Identify which cell holds the provided text, then report its (X, Y) central coordinate. 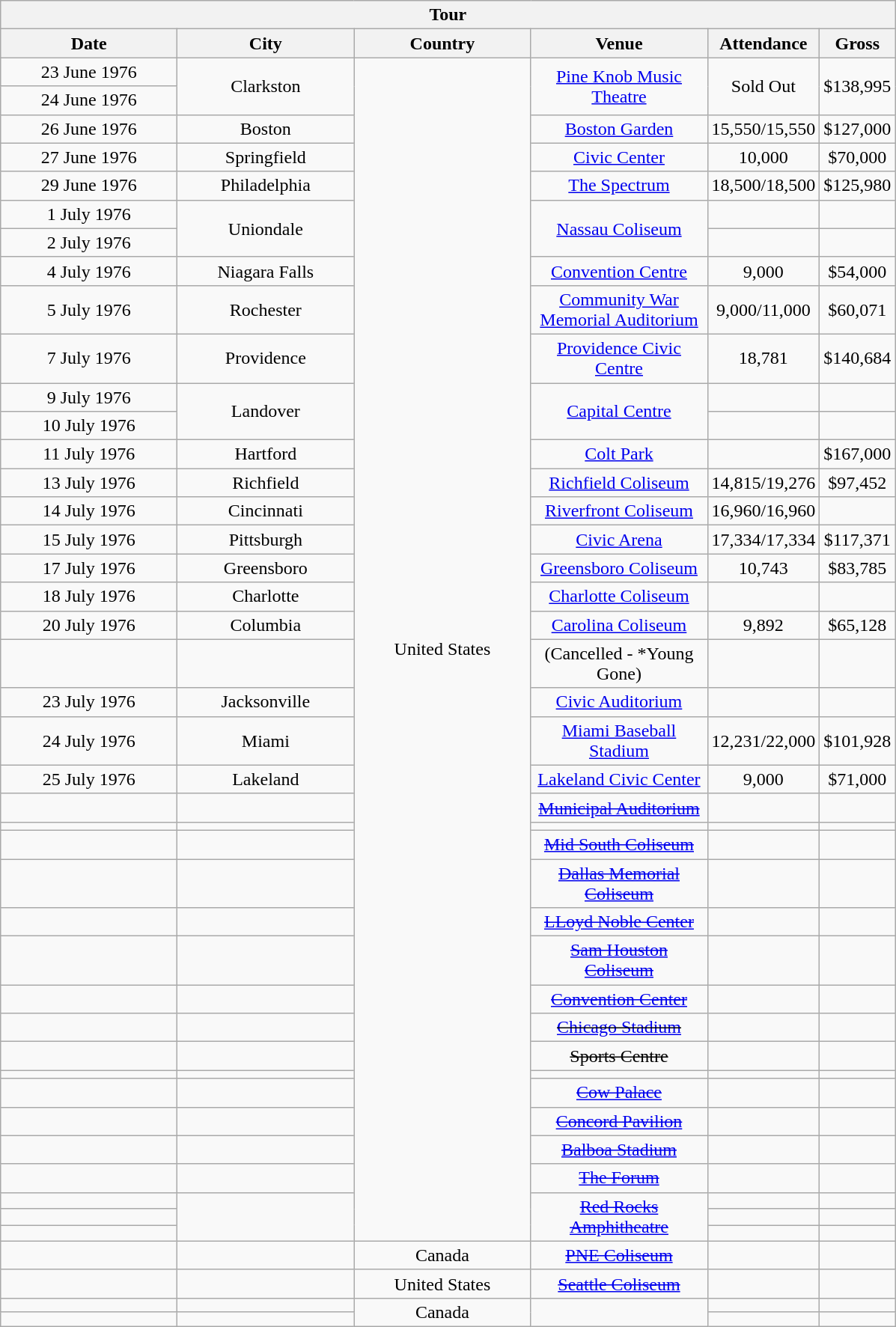
Balboa Stadium (619, 1150)
Red Rocks Amphitheatre (619, 1217)
$60,071 (858, 310)
Pine Knob Music Theatre (619, 86)
18,781 (764, 358)
Colt Park (619, 454)
Tour (448, 15)
$167,000 (858, 454)
Civic Auditorium (619, 702)
Clarkston (266, 86)
Date (89, 43)
Concord Pavilion (619, 1121)
9,000/11,000 (764, 310)
Sam Houston Coliseum (619, 961)
Civic Center (619, 157)
Philadelphia (266, 186)
Capital Centre (619, 412)
$127,000 (858, 129)
11 July 1976 (89, 454)
24 July 1976 (89, 741)
25 July 1976 (89, 779)
$65,128 (858, 625)
LLoyd Noble Center (619, 922)
10,000 (764, 157)
Gross (858, 43)
$71,000 (858, 779)
Convention Centre (619, 271)
$70,000 (858, 157)
Charlotte Coliseum (619, 597)
Jacksonville (266, 702)
5 July 1976 (89, 310)
Cow Palace (619, 1093)
Venue (619, 43)
$117,371 (858, 540)
$54,000 (858, 271)
1 July 1976 (89, 214)
15 July 1976 (89, 540)
Rochester (266, 310)
17 July 1976 (89, 568)
$125,980 (858, 186)
17,334/17,334 (764, 540)
24 June 1976 (89, 100)
23 June 1976 (89, 72)
23 July 1976 (89, 702)
Dallas Memorial Coliseum (619, 883)
9,892 (764, 625)
$83,785 (858, 568)
$140,684 (858, 358)
Carolina Coliseum (619, 625)
Springfield (266, 157)
Greensboro (266, 568)
Nassau Coliseum (619, 228)
Country (442, 43)
Richfield (266, 483)
Columbia (266, 625)
Lakeland Civic Center (619, 779)
27 June 1976 (89, 157)
Civic Arena (619, 540)
PNE Coliseum (619, 1255)
Convention Center (619, 999)
Riverfront Coliseum (619, 511)
Miami Baseball Stadium (619, 741)
10,743 (764, 568)
City (266, 43)
7 July 1976 (89, 358)
Pittsburgh (266, 540)
Chicago Stadium (619, 1028)
Landover (266, 412)
Seattle Coliseum (619, 1284)
Boston (266, 129)
Community War Memorial Auditorium (619, 310)
Miami (266, 741)
Charlotte (266, 597)
Uniondale (266, 228)
Richfield Coliseum (619, 483)
Lakeland (266, 779)
16,960/16,960 (764, 511)
$138,995 (858, 86)
$97,452 (858, 483)
Providence (266, 358)
29 June 1976 (89, 186)
Sports Centre (619, 1056)
Cincinnati (266, 511)
Attendance (764, 43)
9 July 1976 (89, 397)
Sold Out (764, 86)
Boston Garden (619, 129)
Mid South Coliseum (619, 844)
14 July 1976 (89, 511)
18 July 1976 (89, 597)
(Cancelled - *Young Gone) (619, 663)
18,500/18,500 (764, 186)
Greensboro Coliseum (619, 568)
Providence Civic Centre (619, 358)
10 July 1976 (89, 426)
15,550/15,550 (764, 129)
20 July 1976 (89, 625)
13 July 1976 (89, 483)
Municipal Auditorium (619, 808)
The Forum (619, 1178)
$101,928 (858, 741)
Hartford (266, 454)
12,231/22,000 (764, 741)
26 June 1976 (89, 129)
The Spectrum (619, 186)
Niagara Falls (266, 271)
4 July 1976 (89, 271)
14,815/19,276 (764, 483)
2 July 1976 (89, 242)
